Find where the given text appears and provide that cell's center as (x, y) coordinate. 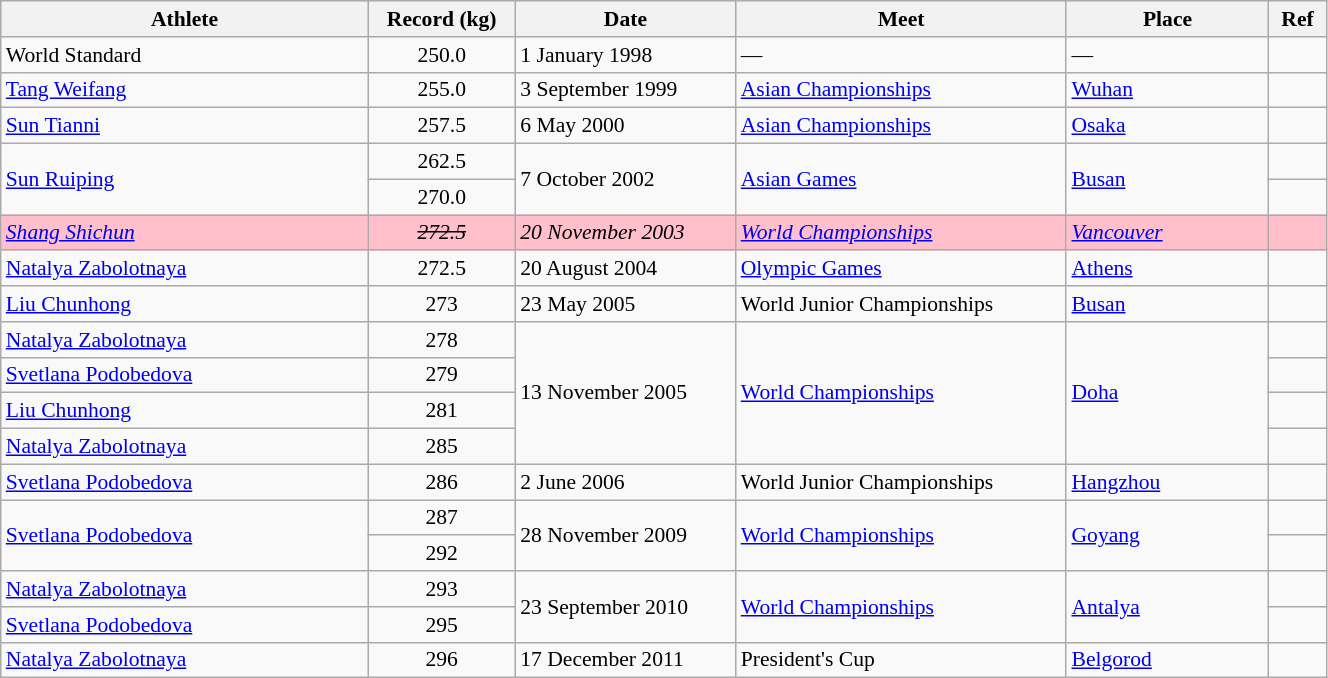
7 October 2002 (625, 180)
Shang Shichun (184, 233)
6 May 2000 (625, 126)
23 September 2010 (625, 606)
Record (kg) (442, 19)
278 (442, 340)
Wuhan (1167, 90)
1 January 1998 (625, 55)
Athlete (184, 19)
2 June 2006 (625, 482)
13 November 2005 (625, 393)
250.0 (442, 55)
23 May 2005 (625, 304)
270.0 (442, 197)
281 (442, 411)
Goyang (1167, 536)
293 (442, 589)
286 (442, 482)
World Standard (184, 55)
285 (442, 447)
295 (442, 625)
Sun Ruiping (184, 180)
Date (625, 19)
273 (442, 304)
296 (442, 660)
Asian Games (902, 180)
Ref (1298, 19)
262.5 (442, 162)
Olympic Games (902, 269)
Vancouver (1167, 233)
Meet (902, 19)
Tang Weifang (184, 90)
Doha (1167, 393)
Antalya (1167, 606)
Athens (1167, 269)
President's Cup (902, 660)
257.5 (442, 126)
287 (442, 518)
17 December 2011 (625, 660)
Place (1167, 19)
Belgorod (1167, 660)
Sun Tianni (184, 126)
Osaka (1167, 126)
255.0 (442, 90)
20 November 2003 (625, 233)
3 September 1999 (625, 90)
279 (442, 375)
28 November 2009 (625, 536)
292 (442, 554)
20 August 2004 (625, 269)
Hangzhou (1167, 482)
